Identify which cell holds the provided text, then report its [X, Y] central coordinate. 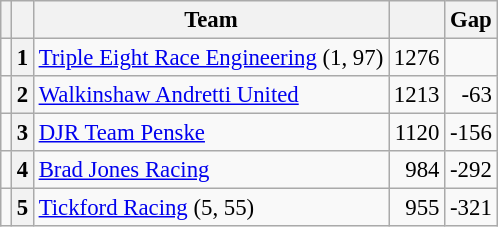
-292 [471, 170]
-321 [471, 208]
4 [22, 170]
Team [210, 20]
955 [417, 208]
-63 [471, 95]
DJR Team Penske [210, 133]
Triple Eight Race Engineering (1, 97) [210, 58]
3 [22, 133]
1 [22, 58]
Tickford Racing (5, 55) [210, 208]
1213 [417, 95]
1276 [417, 58]
Brad Jones Racing [210, 170]
-156 [471, 133]
5 [22, 208]
Gap [471, 20]
1120 [417, 133]
Walkinshaw Andretti United [210, 95]
2 [22, 95]
984 [417, 170]
